Output the [x, y] coordinate of the center of the cell containing the given text.  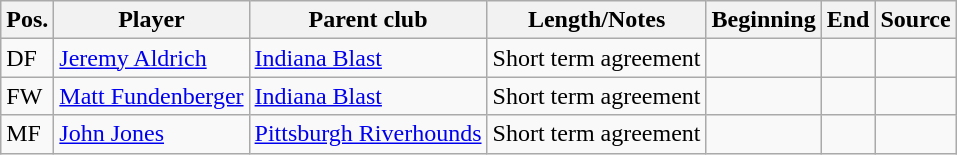
John Jones [152, 134]
Matt Fundenberger [152, 96]
Pittsburgh Riverhounds [368, 134]
Source [916, 20]
Length/Notes [596, 20]
Beginning [764, 20]
Parent club [368, 20]
DF [28, 58]
Player [152, 20]
MF [28, 134]
End [848, 20]
Pos. [28, 20]
FW [28, 96]
Jeremy Aldrich [152, 58]
